Search for the cell housing the specified text and yield its (x, y) center coordinate. 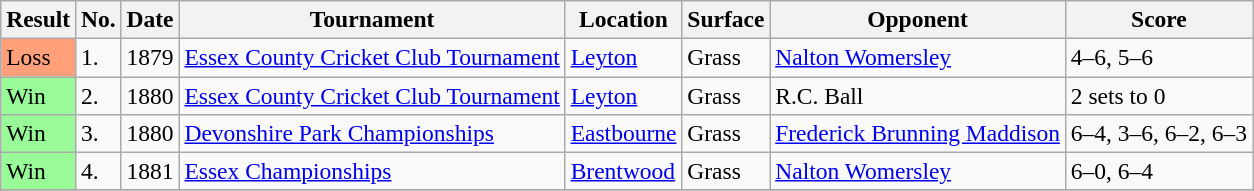
Date (150, 19)
2 sets to 0 (1158, 95)
Location (624, 19)
6–4, 3–6, 6–2, 6–3 (1158, 133)
1881 (150, 171)
Eastbourne (624, 133)
3. (98, 133)
6–0, 6–4 (1158, 171)
Brentwood (624, 171)
Essex Championships (372, 171)
1. (98, 57)
1879 (150, 57)
Loss (38, 57)
Opponent (918, 19)
Result (38, 19)
Score (1158, 19)
No. (98, 19)
R.C. Ball (918, 95)
Surface (726, 19)
Frederick Brunning Maddison (918, 133)
4. (98, 171)
2. (98, 95)
Tournament (372, 19)
4–6, 5–6 (1158, 57)
Devonshire Park Championships (372, 133)
